Output the (x, y) coordinate of the center of the cell containing the given text.  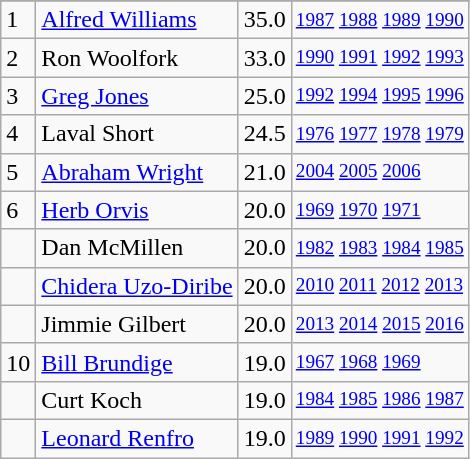
21.0 (264, 172)
1990 1991 1992 1993 (380, 58)
1 (18, 20)
2013 2014 2015 2016 (380, 324)
10 (18, 362)
Curt Koch (137, 400)
1969 1970 1971 (380, 210)
Ron Woolfork (137, 58)
1982 1983 1984 1985 (380, 248)
1987 1988 1989 1990 (380, 20)
Leonard Renfro (137, 438)
4 (18, 134)
Alfred Williams (137, 20)
1989 1990 1991 1992 (380, 438)
Greg Jones (137, 96)
24.5 (264, 134)
35.0 (264, 20)
Herb Orvis (137, 210)
Chidera Uzo-Diribe (137, 286)
25.0 (264, 96)
33.0 (264, 58)
Dan McMillen (137, 248)
2010 2011 2012 2013 (380, 286)
6 (18, 210)
2 (18, 58)
Abraham Wright (137, 172)
Bill Brundige (137, 362)
Laval Short (137, 134)
1967 1968 1969 (380, 362)
2004 2005 2006 (380, 172)
3 (18, 96)
1992 1994 1995 1996 (380, 96)
1976 1977 1978 1979 (380, 134)
Jimmie Gilbert (137, 324)
5 (18, 172)
1984 1985 1986 1987 (380, 400)
